Output the (x, y) coordinate of the center of the cell containing the given text.  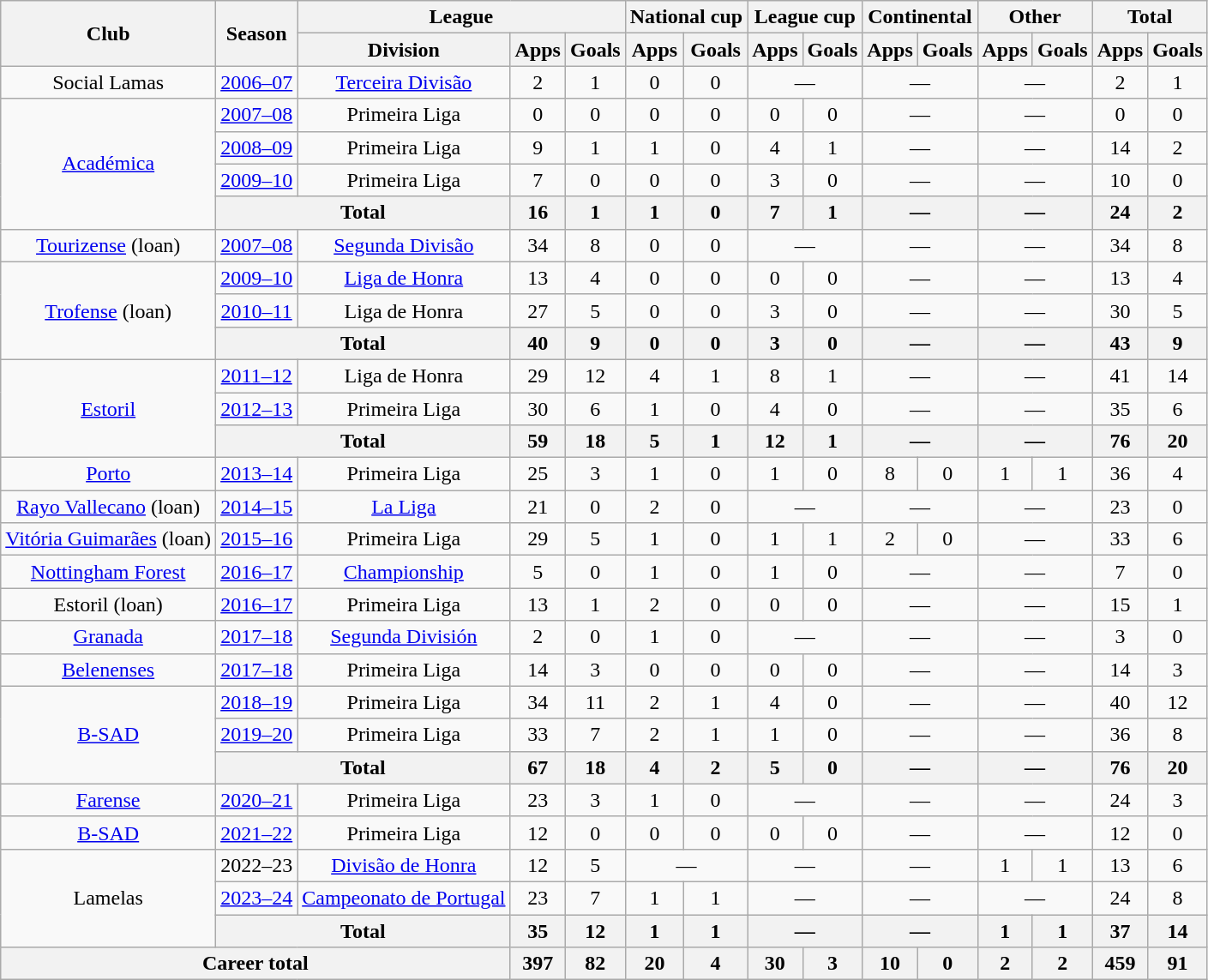
Estoril (loan) (108, 604)
2010–11 (257, 310)
Farense (108, 800)
2018–19 (257, 702)
2022–23 (257, 865)
459 (1120, 964)
Lamelas (108, 898)
Tourizense (loan) (108, 245)
Division (404, 50)
Social Lamas (108, 82)
16 (538, 213)
82 (595, 964)
Trofense (loan) (108, 310)
Career total (255, 964)
Segunda Divisão (404, 245)
Rayo Vallecano (loan) (108, 507)
Continental (920, 17)
League (461, 17)
2014–15 (257, 507)
La Liga (404, 507)
Club (108, 33)
League cup (805, 17)
Belenenses (108, 670)
25 (538, 474)
21 (538, 507)
Segunda División (404, 637)
2008–09 (257, 147)
Season (257, 33)
2015–16 (257, 539)
397 (538, 964)
2013–14 (257, 474)
67 (538, 767)
2019–20 (257, 735)
41 (1120, 376)
Académica (108, 164)
2021–22 (257, 833)
Terceira Divisão (404, 82)
National cup (686, 17)
Other (1035, 17)
Estoril (108, 408)
2012–13 (257, 409)
Divisão de Honra (404, 865)
2006–07 (257, 82)
Campeonato de Portugal (404, 898)
59 (538, 442)
37 (1120, 930)
Championship (404, 572)
27 (538, 310)
91 (1178, 964)
2011–12 (257, 376)
43 (1120, 343)
Granada (108, 637)
11 (595, 702)
Nottingham Forest (108, 572)
Porto (108, 474)
Vitória Guimarães (loan) (108, 539)
15 (1120, 604)
2023–24 (257, 898)
2020–21 (257, 800)
